Pinpoint the cell where the given text exists, returning its (X, Y) midpoint coordinate. 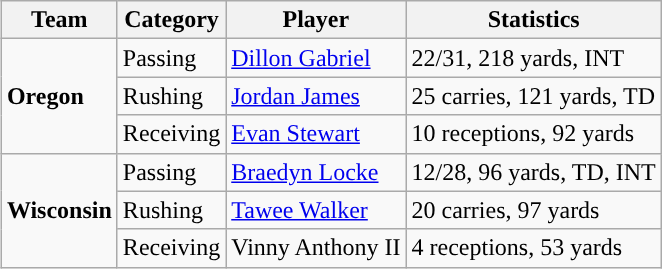
10 receptions, 92 yards (534, 134)
Jordan James (316, 96)
Wisconsin (59, 210)
4 receptions, 53 yards (534, 248)
20 carries, 97 yards (534, 210)
25 carries, 121 yards, TD (534, 96)
Team (59, 20)
Vinny Anthony II (316, 248)
22/31, 218 yards, INT (534, 58)
Player (316, 20)
Oregon (59, 96)
Braedyn Locke (316, 172)
Evan Stewart (316, 134)
12/28, 96 yards, TD, INT (534, 172)
Category (171, 20)
Tawee Walker (316, 210)
Statistics (534, 20)
Dillon Gabriel (316, 58)
